Find where the given text appears and provide that cell's center as [X, Y] coordinate. 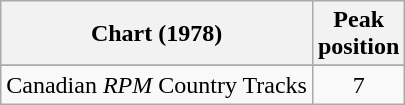
Peakposition [358, 34]
Canadian RPM Country Tracks [157, 85]
Chart (1978) [157, 34]
7 [358, 85]
